Return [x, y] of the center of cell containing provided text 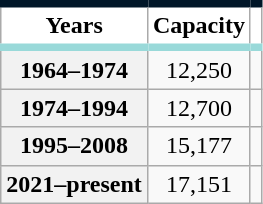
1974–1994 [74, 108]
12,700 [198, 108]
Capacity [198, 26]
15,177 [198, 146]
2021–present [74, 184]
1964–1974 [74, 68]
12,250 [198, 68]
Years [74, 26]
17,151 [198, 184]
1995–2008 [74, 146]
